Return the (X, Y) coordinate for the center point of the cell that contains the specified text.  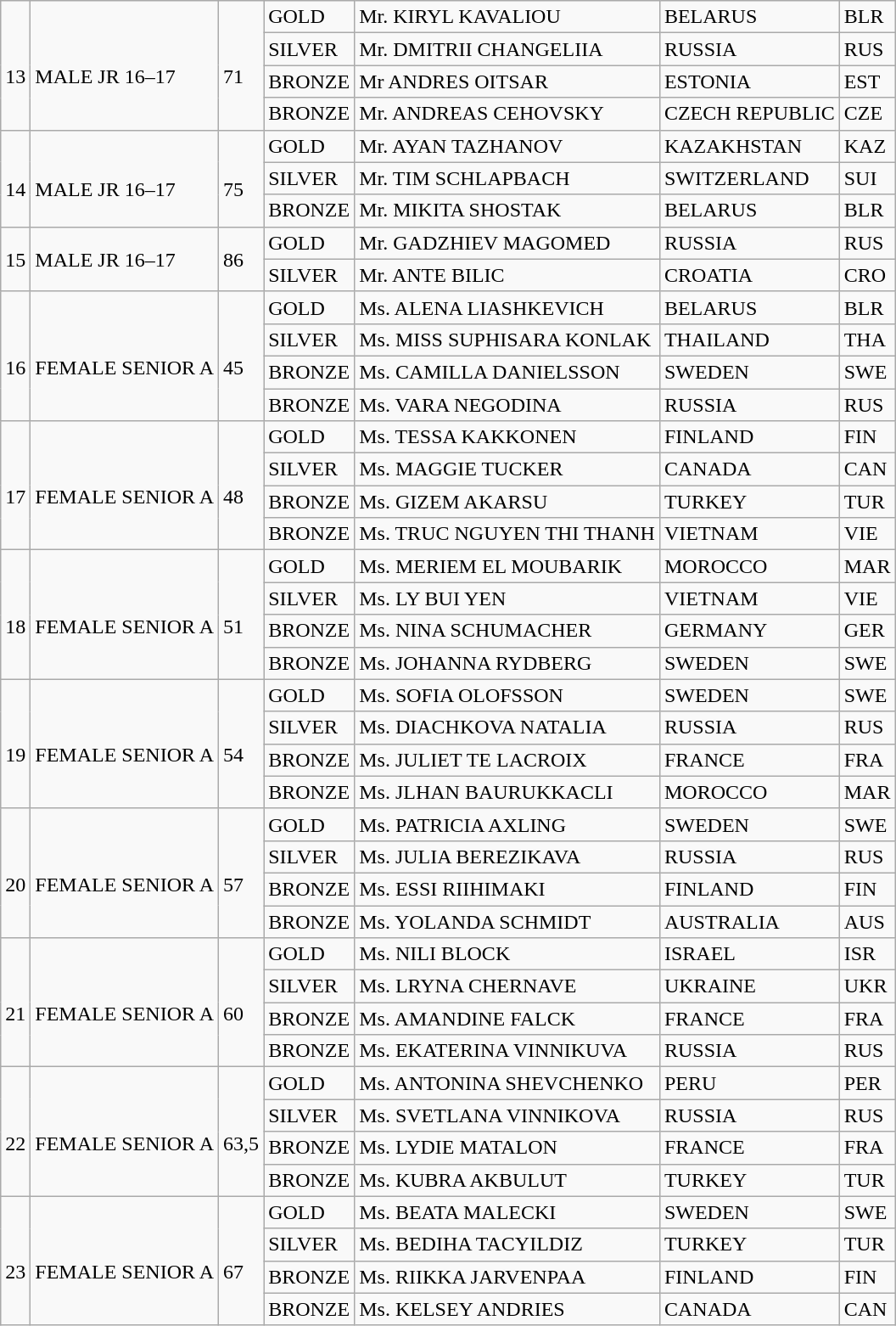
THA (867, 340)
45 (241, 356)
Ms. JOHANNA RYDBERG (507, 663)
57 (241, 873)
PER (867, 1083)
Ms. BEATA MALECKI (507, 1212)
Ms. BEDIHA TACYILDIZ (507, 1245)
Ms. DIACHKOVA NATALIA (507, 728)
KAZAKHSTAN (749, 146)
Ms. MAGGIE TUCKER (507, 469)
SWITZERLAND (749, 178)
Ms. PATRICIA AXLING (507, 824)
GER (867, 631)
Ms. ANTONINA SHEVCHENKO (507, 1083)
15 (15, 259)
Ms. LYDIE MATALON (507, 1148)
ESTONIA (749, 81)
ISR (867, 954)
Ms. SOFIA OLOFSSON (507, 695)
Ms. LRYNA CHERNAVE (507, 986)
Mr. DMITRII CHANGELIIA (507, 49)
Mr ANDRES OITSAR (507, 81)
Mr. KIRYL KAVALIOU (507, 17)
CRO (867, 275)
86 (241, 259)
Ms. TRUC NGUYEN THI THANH (507, 534)
71 (241, 65)
48 (241, 486)
Ms. LY BUI YEN (507, 598)
17 (15, 486)
19 (15, 744)
Ms. ALENA LIASHKEVICH (507, 307)
UKR (867, 986)
UKRAINE (749, 986)
Ms. NILI BLOCK (507, 954)
67 (241, 1261)
20 (15, 873)
KAZ (867, 146)
EST (867, 81)
Mr. TIM SCHLAPBACH (507, 178)
Ms. JULIET TE LACROIX (507, 760)
THAILAND (749, 340)
22 (15, 1132)
51 (241, 615)
Ms. NINA SCHUMACHER (507, 631)
CROATIA (749, 275)
16 (15, 356)
PERU (749, 1083)
14 (15, 178)
CZE (867, 114)
Mr. AYAN TAZHANOV (507, 146)
Ms. AMANDINE FALCK (507, 1019)
Ms. SVETLANA VINNIKOVA (507, 1115)
Mr. MIKITA SHOSTAK (507, 211)
Ms. KELSEY ANDRIES (507, 1309)
SUI (867, 178)
Mr. GADZHIEV MAGOMED (507, 243)
Ms. YOLANDA SCHMIDT (507, 921)
23 (15, 1261)
54 (241, 744)
13 (15, 65)
63,5 (241, 1132)
Ms. KUBRA AKBULUT (507, 1180)
Ms. ESSI RIIHIMAKI (507, 889)
Ms. VARA NEGODINA (507, 405)
CZECH REPUBLIC (749, 114)
Ms. GIZEM AKARSU (507, 502)
AUSTRALIA (749, 921)
Ms. RIIKKA JARVENPAA (507, 1277)
21 (15, 1003)
Ms. JULIA BEREZIKAVA (507, 857)
60 (241, 1003)
ISRAEL (749, 954)
75 (241, 178)
Ms. CAMILLA DANIELSSON (507, 372)
Mr. ANTE BILIC (507, 275)
GERMANY (749, 631)
Ms. JLHAN BAURUKKACLI (507, 792)
18 (15, 615)
Ms. TESSA KAKKONEN (507, 437)
Ms. EKATERINA VINNIKUVA (507, 1051)
Ms. MERIEM EL MOUBARIK (507, 566)
AUS (867, 921)
Ms. MISS SUPHISARA KONLAK (507, 340)
Mr. ANDREAS CEHOVSKY (507, 114)
